Find where the given text appears and provide that cell's center as (x, y) coordinate. 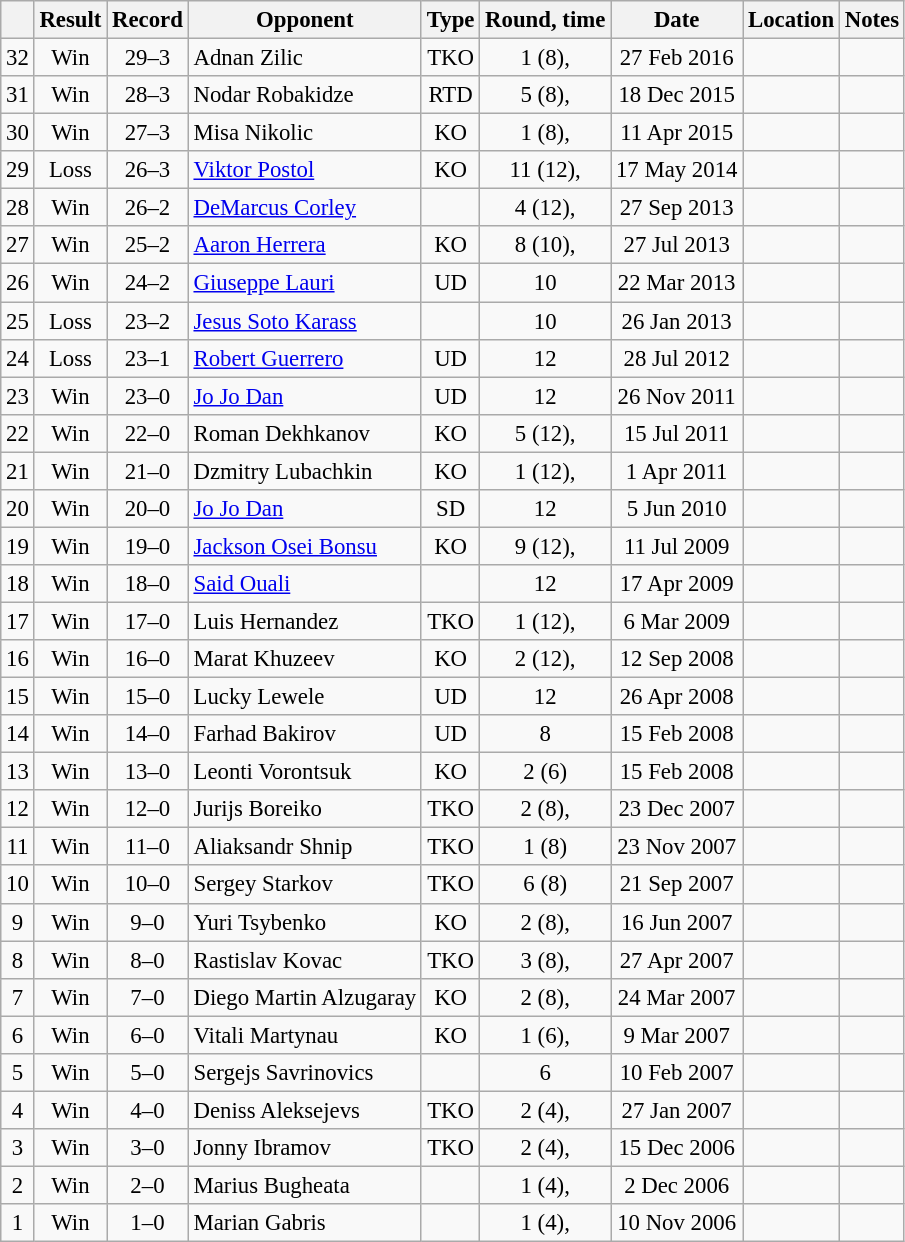
Dzmitry Lubachkin (304, 471)
Deniss Aleksejevs (304, 1110)
6 Mar 2009 (677, 621)
5 (12), (546, 433)
Aaron Herrera (304, 245)
20 (18, 509)
SD (450, 509)
23 Nov 2007 (677, 847)
26–3 (148, 170)
Vitali Martynau (304, 1035)
18 Dec 2015 (677, 95)
27 Sep 2013 (677, 208)
16–0 (148, 659)
4–0 (148, 1110)
22–0 (148, 433)
6–0 (148, 1035)
1–0 (148, 1223)
12 Sep 2008 (677, 659)
Round, time (546, 20)
Leonti Vorontsuk (304, 772)
5 (18, 1073)
Jonny Ibramov (304, 1148)
3 (18, 1148)
11–0 (148, 847)
Misa Nikolic (304, 133)
26 (18, 283)
27 (18, 245)
14 (18, 734)
21–0 (148, 471)
27 Jul 2013 (677, 245)
25–2 (148, 245)
29 (18, 170)
26 Nov 2011 (677, 396)
30 (18, 133)
Type (450, 20)
10–0 (148, 885)
Jurijs Boreiko (304, 809)
11 Jul 2009 (677, 546)
Notes (872, 20)
Said Ouali (304, 584)
24 (18, 358)
14–0 (148, 734)
Opponent (304, 20)
Farhad Bakirov (304, 734)
Jackson Osei Bonsu (304, 546)
Robert Guerrero (304, 358)
26–2 (148, 208)
17 (18, 621)
23–1 (148, 358)
2 (6) (546, 772)
13 (18, 772)
19 (18, 546)
24 Mar 2007 (677, 997)
10 Feb 2007 (677, 1073)
22 (18, 433)
19–0 (148, 546)
27–3 (148, 133)
26 Apr 2008 (677, 697)
11 (12), (546, 170)
23–2 (148, 321)
15 Dec 2006 (677, 1148)
Diego Martin Alzugaray (304, 997)
11 (18, 847)
1 (6), (546, 1035)
15 Jul 2011 (677, 433)
21 Sep 2007 (677, 885)
2 (12), (546, 659)
15 (18, 697)
2–0 (148, 1185)
Rastislav Kovac (304, 960)
3 (8), (546, 960)
12–0 (148, 809)
17–0 (148, 621)
16 (18, 659)
7–0 (148, 997)
21 (18, 471)
28 (18, 208)
17 Apr 2009 (677, 584)
3–0 (148, 1148)
Viktor Postol (304, 170)
Result (70, 20)
26 Jan 2013 (677, 321)
6 (8) (546, 885)
2 Dec 2006 (677, 1185)
29–3 (148, 58)
Aliaksandr Shnip (304, 847)
Adnan Zilic (304, 58)
Location (792, 20)
5–0 (148, 1073)
1 (8) (546, 847)
2 (18, 1185)
28 Jul 2012 (677, 358)
Marat Khuzeev (304, 659)
9–0 (148, 922)
22 Mar 2013 (677, 283)
27 Jan 2007 (677, 1110)
Record (148, 20)
20–0 (148, 509)
15–0 (148, 697)
11 Apr 2015 (677, 133)
24–2 (148, 283)
4 (18, 1110)
32 (18, 58)
1 (18, 1223)
DeMarcus Corley (304, 208)
23 Dec 2007 (677, 809)
27 Apr 2007 (677, 960)
Jesus Soto Karass (304, 321)
17 May 2014 (677, 170)
27 Feb 2016 (677, 58)
Marian Gabris (304, 1223)
Luis Hernandez (304, 621)
5 Jun 2010 (677, 509)
Giuseppe Lauri (304, 283)
Lucky Lewele (304, 697)
23–0 (148, 396)
RTD (450, 95)
9 Mar 2007 (677, 1035)
16 Jun 2007 (677, 922)
Sergey Starkov (304, 885)
Roman Dekhkanov (304, 433)
Marius Bugheata (304, 1185)
8 (10), (546, 245)
Sergejs Savrinovics (304, 1073)
18–0 (148, 584)
28–3 (148, 95)
23 (18, 396)
9 (12), (546, 546)
7 (18, 997)
25 (18, 321)
31 (18, 95)
8–0 (148, 960)
1 Apr 2011 (677, 471)
18 (18, 584)
Date (677, 20)
4 (12), (546, 208)
13–0 (148, 772)
9 (18, 922)
Nodar Robakidze (304, 95)
10 Nov 2006 (677, 1223)
Yuri Tsybenko (304, 922)
5 (8), (546, 95)
